Identify which cell holds the provided text, then report its [X, Y] central coordinate. 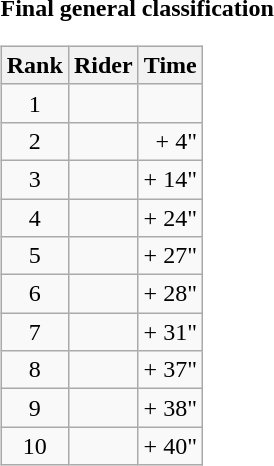
4 [34, 217]
5 [34, 256]
3 [34, 179]
Rank [34, 65]
+ 27" [170, 256]
+ 28" [170, 294]
+ 31" [170, 332]
+ 4" [170, 141]
1 [34, 103]
+ 14" [170, 179]
+ 40" [170, 446]
2 [34, 141]
Time [170, 65]
9 [34, 408]
+ 38" [170, 408]
6 [34, 294]
Rider [103, 65]
7 [34, 332]
+ 37" [170, 370]
8 [34, 370]
+ 24" [170, 217]
10 [34, 446]
